For the text-containing cell, return its midpoint in (x, y) coordinate format. 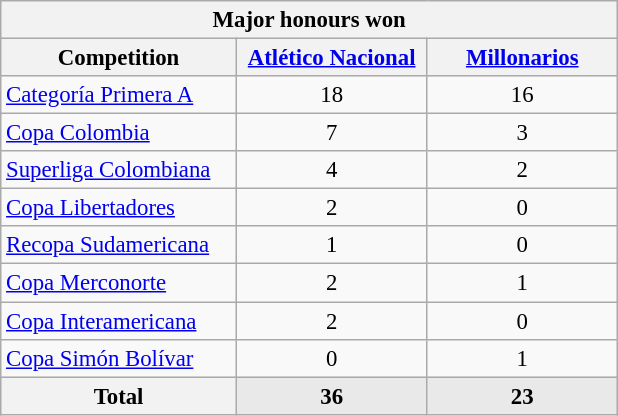
Copa Interamericana (119, 321)
Millonarios (522, 58)
Categoría Primera A (119, 95)
7 (332, 133)
Major honours won (310, 20)
Superliga Colombiana (119, 170)
Copa Libertadores (119, 208)
18 (332, 95)
23 (522, 396)
Copa Merconorte (119, 283)
Recopa Sudamericana (119, 245)
Total (119, 396)
Copa Simón Bolívar (119, 358)
3 (522, 133)
16 (522, 95)
4 (332, 170)
Copa Colombia (119, 133)
36 (332, 396)
Competition (119, 58)
Atlético Nacional (332, 58)
